Search for the cell housing the specified text and yield its (x, y) center coordinate. 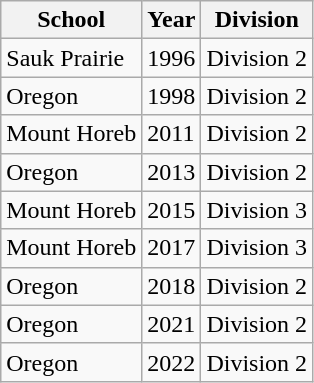
2011 (172, 134)
2018 (172, 286)
1998 (172, 96)
2021 (172, 324)
2015 (172, 210)
1996 (172, 58)
Year (172, 20)
School (72, 20)
2013 (172, 172)
2022 (172, 362)
Division (257, 20)
2017 (172, 248)
Sauk Prairie (72, 58)
